Detect which cell encompasses the target text, then output its (X, Y) center coordinate. 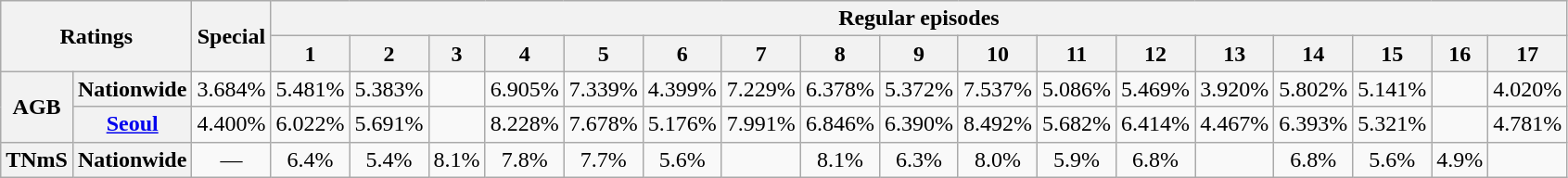
5.321% (1393, 124)
6.390% (918, 124)
4 (525, 54)
4.399% (682, 89)
4.020% (1528, 89)
3 (456, 54)
5 (603, 54)
5.9% (1077, 159)
7.8% (525, 159)
5.383% (389, 89)
2 (389, 54)
5.802% (1313, 89)
5.141% (1393, 89)
Special (232, 36)
6 (682, 54)
7.991% (760, 124)
3.684% (232, 89)
15 (1393, 54)
5.691% (389, 124)
6.378% (840, 89)
5.4% (389, 159)
5.086% (1077, 89)
7.229% (760, 89)
17 (1528, 54)
— (232, 159)
Ratings (96, 36)
5.469% (1155, 89)
7.7% (603, 159)
6.393% (1313, 124)
14 (1313, 54)
4.9% (1460, 159)
7.339% (603, 89)
Seoul (132, 124)
6.3% (918, 159)
6.022% (310, 124)
3.920% (1235, 89)
4.781% (1528, 124)
AGB (37, 107)
Regular episodes (919, 19)
4.467% (1235, 124)
7 (760, 54)
6.846% (840, 124)
4.400% (232, 124)
5.682% (1077, 124)
6.414% (1155, 124)
6.905% (525, 89)
13 (1235, 54)
5.372% (918, 89)
5.481% (310, 89)
7.678% (603, 124)
16 (1460, 54)
12 (1155, 54)
5.176% (682, 124)
11 (1077, 54)
1 (310, 54)
8 (840, 54)
9 (918, 54)
8.228% (525, 124)
TNmS (37, 159)
7.537% (998, 89)
6.4% (310, 159)
10 (998, 54)
8.492% (998, 124)
8.0% (998, 159)
